For the text-containing cell, return its midpoint in (x, y) coordinate format. 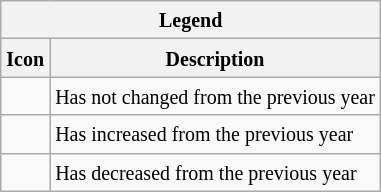
Has not changed from the previous year (216, 96)
Description (216, 58)
Legend (191, 20)
Has increased from the previous year (216, 134)
Icon (26, 58)
Has decreased from the previous year (216, 172)
